Pinpoint the cell where the given text exists, returning its (X, Y) midpoint coordinate. 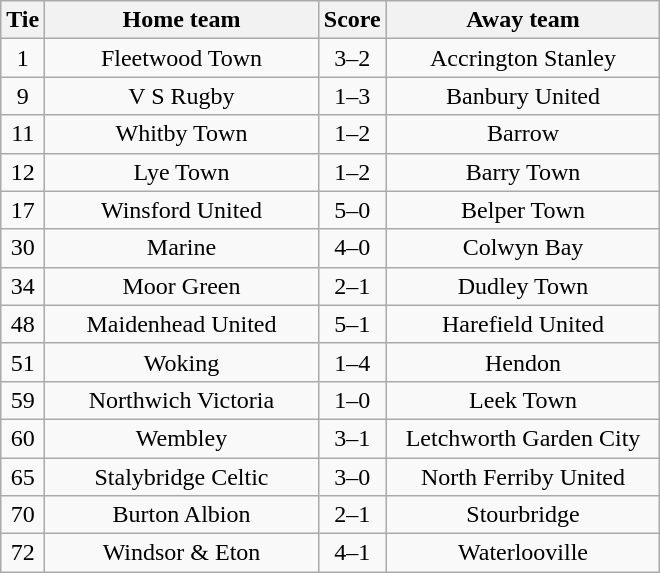
Score (352, 20)
34 (23, 286)
Hendon (523, 362)
Windsor & Eton (182, 553)
V S Rugby (182, 96)
Colwyn Bay (523, 248)
48 (23, 324)
Maidenhead United (182, 324)
1–4 (352, 362)
Home team (182, 20)
Stourbridge (523, 515)
Whitby Town (182, 134)
Leek Town (523, 400)
51 (23, 362)
Belper Town (523, 210)
Waterlooville (523, 553)
Burton Albion (182, 515)
Wembley (182, 438)
Banbury United (523, 96)
Stalybridge Celtic (182, 477)
11 (23, 134)
12 (23, 172)
Marine (182, 248)
Lye Town (182, 172)
5–0 (352, 210)
60 (23, 438)
Moor Green (182, 286)
Barry Town (523, 172)
Fleetwood Town (182, 58)
Tie (23, 20)
3–0 (352, 477)
Northwich Victoria (182, 400)
5–1 (352, 324)
Barrow (523, 134)
72 (23, 553)
Letchworth Garden City (523, 438)
30 (23, 248)
3–2 (352, 58)
4–1 (352, 553)
3–1 (352, 438)
4–0 (352, 248)
70 (23, 515)
17 (23, 210)
Harefield United (523, 324)
1–0 (352, 400)
9 (23, 96)
North Ferriby United (523, 477)
1 (23, 58)
1–3 (352, 96)
Away team (523, 20)
65 (23, 477)
Dudley Town (523, 286)
Accrington Stanley (523, 58)
Winsford United (182, 210)
Woking (182, 362)
59 (23, 400)
